From the cell containing the given text, extract its center point as [x, y] coordinate. 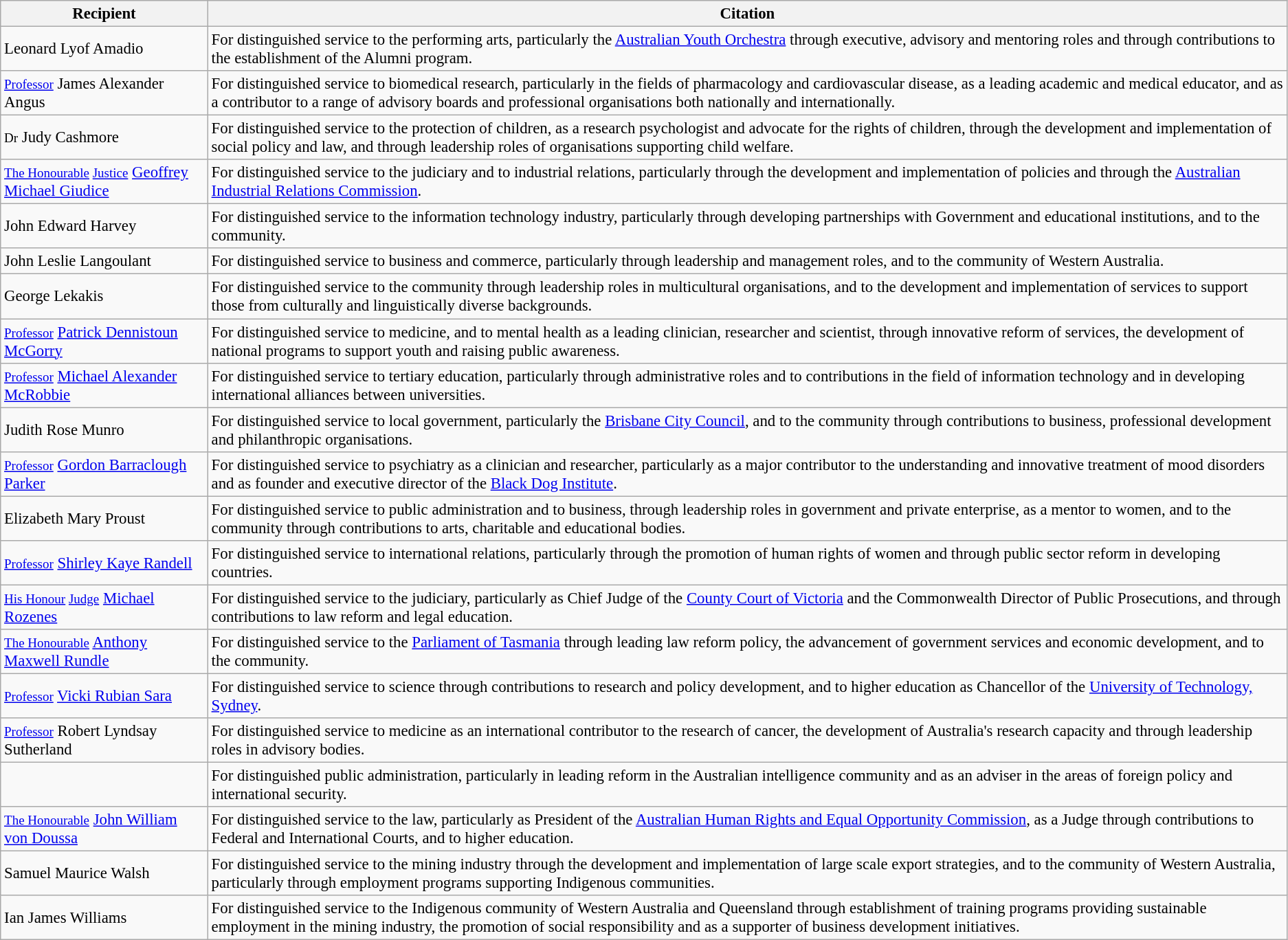
The Honourable Anthony Maxwell Rundle [104, 651]
Samuel Maurice Walsh [104, 874]
Judith Rose Munro [104, 430]
John Leslie Langoulant [104, 262]
Dr Judy Cashmore [104, 137]
Professor Gordon Barraclough Parker [104, 474]
Professor Vicki Rubian Sara [104, 695]
John Edward Harvey [104, 227]
Elizabeth Mary Proust [104, 518]
For distinguished service to business and commerce, particularly through leadership and management roles, and to the community of Western Australia. [747, 262]
Professor Shirley Kaye Randell [104, 563]
George Lekakis [104, 297]
The Honourable John William von Doussa [104, 829]
Professor Michael Alexander McRobbie [104, 385]
Professor Patrick Dennistoun McGorry [104, 341]
Citation [747, 14]
The Honourable Justice Geoffrey Michael Giudice [104, 181]
His Honour Judge Michael Rozenes [104, 607]
Leonard Lyof Amadio [104, 49]
Professor James Alexander Angus [104, 93]
Ian James Williams [104, 918]
Professor Robert Lyndsay Sutherland [104, 741]
Recipient [104, 14]
